Capture the cell that displays the provided text and extract its (x, y) central coordinate. 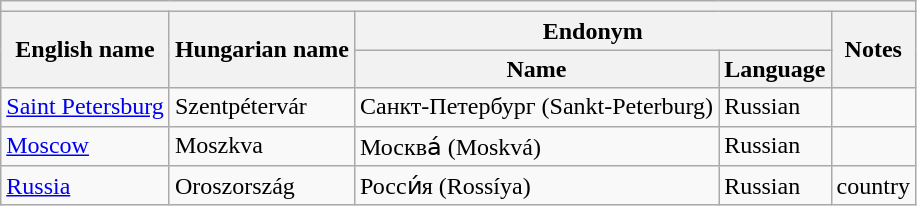
Oroszország (262, 186)
Росси́я (Rossíya) (536, 186)
Москва́ (Moskvá) (536, 146)
Szentpétervár (262, 107)
Russia (86, 186)
Hungarian name (262, 50)
Name (536, 69)
Endonym (592, 31)
Notes (873, 50)
Санкт-Петербург (Sankt-Peterburg) (536, 107)
Language (775, 69)
English name (86, 50)
Saint Petersburg (86, 107)
Moscow (86, 146)
country (873, 186)
Moszkva (262, 146)
